Find where the given text appears and provide that cell's center as [X, Y] coordinate. 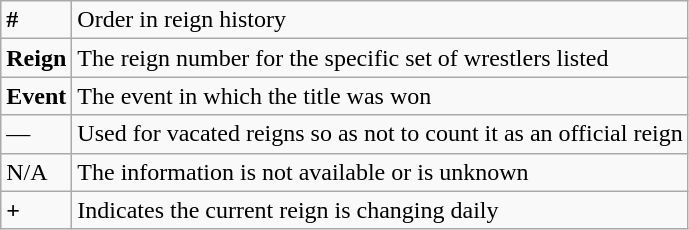
The event in which the title was won [380, 96]
Reign [36, 58]
The reign number for the specific set of wrestlers listed [380, 58]
Indicates the current reign is changing daily [380, 210]
Order in reign history [380, 20]
N/A [36, 172]
+ [36, 210]
Used for vacated reigns so as not to count it as an official reign [380, 134]
Event [36, 96]
# [36, 20]
The information is not available or is unknown [380, 172]
— [36, 134]
